Find where the given text appears and provide that cell's center as [X, Y] coordinate. 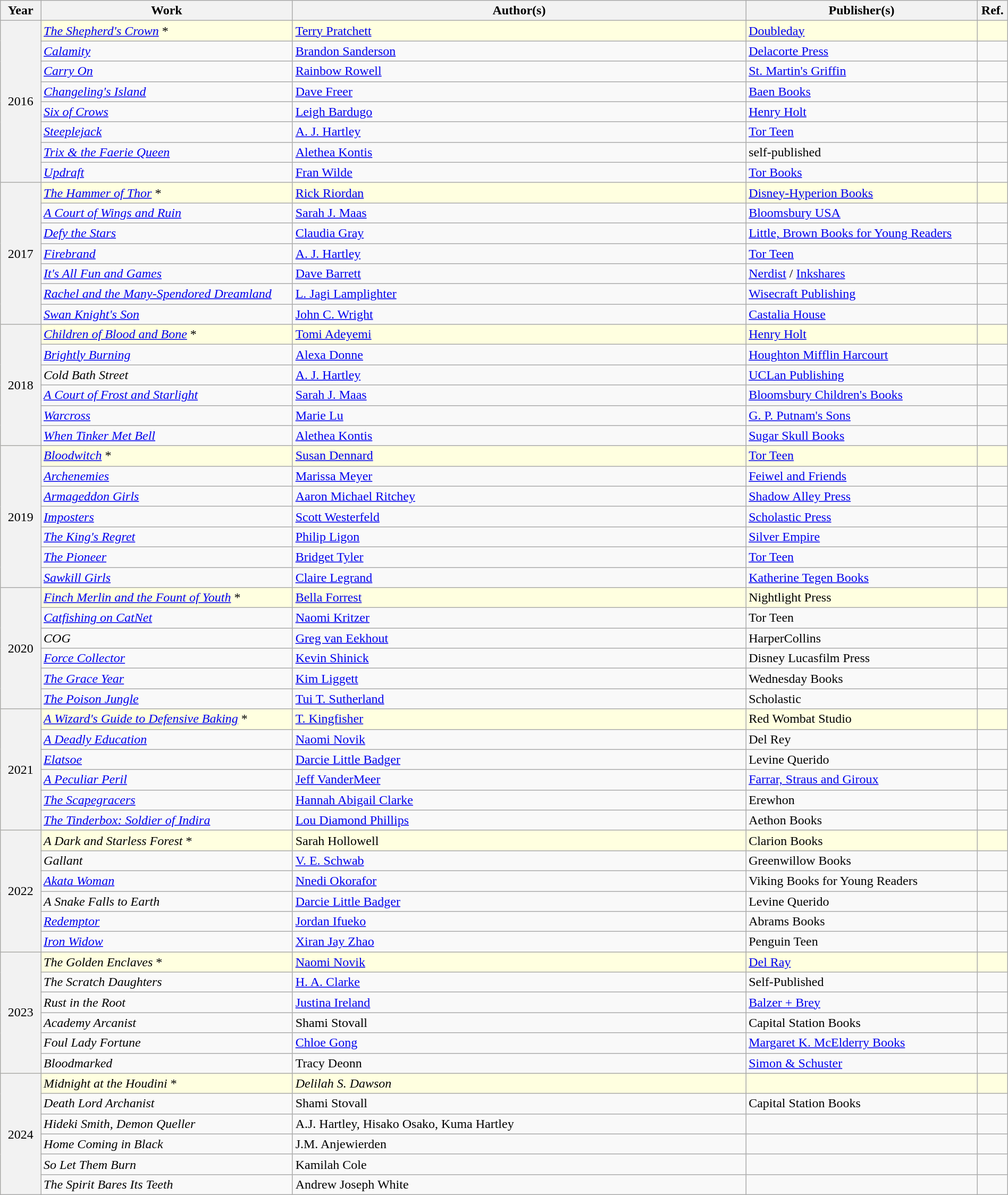
Margaret K. McElderry Books [862, 1043]
Death Lord Archanist [167, 1104]
Castalia House [862, 314]
Silver Empire [862, 537]
Redemptor [167, 922]
Home Coming in Black [167, 1144]
Kim Liggett [519, 679]
Susan Dennard [519, 456]
Shadow Alley Press [862, 496]
Bloomsbury Children's Books [862, 395]
Philip Ligon [519, 537]
Midnight at the Houdini * [167, 1083]
Lou Diamond Phillips [519, 820]
Scott Westerfeld [519, 516]
L. Jagi Lamplighter [519, 294]
Dave Barrett [519, 274]
Archenemies [167, 476]
Brandon Sanderson [519, 51]
Firebrand [167, 254]
Rachel and the Many-Spendored Dreamland [167, 294]
So Let Them Burn [167, 1164]
V. E. Schwab [519, 860]
The Golden Enclaves * [167, 962]
Wednesday Books [862, 679]
The King's Regret [167, 537]
2017 [21, 253]
Iron Widow [167, 942]
2016 [21, 102]
G. P. Putnam's Sons [862, 415]
Armageddon Girls [167, 496]
2024 [21, 1134]
Self-Published [862, 982]
Greg van Eekhout [519, 638]
Bella Forrest [519, 598]
Force Collector [167, 658]
Tui T. Sutherland [519, 699]
self-published [862, 152]
A Snake Falls to Earth [167, 901]
Baen Books [862, 91]
Sugar Skull Books [862, 436]
Rust in the Root [167, 1002]
Delacorte Press [862, 51]
2022 [21, 891]
Bloomsbury USA [862, 213]
The Hammer of Thor * [167, 193]
Swan Knight's Son [167, 314]
Akata Woman [167, 881]
Elatsoe [167, 759]
H. A. Clarke [519, 982]
Greenwillow Books [862, 860]
Del Rey [862, 739]
Hideki Smith, Demon Queller [167, 1124]
Doubleday [862, 31]
The Poison Jungle [167, 699]
A Court of Wings and Ruin [167, 213]
Clarion Books [862, 840]
J.M. Anjewierden [519, 1144]
Chloe Gong [519, 1043]
It's All Fun and Games [167, 274]
Abrams Books [862, 922]
T. Kingfisher [519, 719]
Alexa Donne [519, 355]
Bridget Tyler [519, 557]
2023 [21, 1013]
Bloodwitch * [167, 456]
Claire Legrand [519, 577]
Work [167, 11]
Carry On [167, 71]
Katherine Tegen Books [862, 577]
Year [21, 11]
Aaron Michael Ritchey [519, 496]
Rick Riordan [519, 193]
Xiran Jay Zhao [519, 942]
Simon & Schuster [862, 1063]
Cold Bath Street [167, 375]
Leigh Bardugo [519, 112]
St. Martin's Griffin [862, 71]
Fran Wilde [519, 172]
Hannah Abigail Clarke [519, 800]
Scholastic Press [862, 516]
2018 [21, 385]
The Scratch Daughters [167, 982]
Warcross [167, 415]
Marie Lu [519, 415]
A Deadly Education [167, 739]
Sarah Hollowell [519, 840]
Changeling's Island [167, 91]
Rainbow Rowell [519, 71]
Balzer + Brey [862, 1002]
Kamilah Cole [519, 1164]
Terry Pratchett [519, 31]
When Tinker Met Bell [167, 436]
Six of Crows [167, 112]
Nerdist / Inkshares [862, 274]
The Tinderbox: Soldier of Indira [167, 820]
Brightly Burning [167, 355]
Bloodmarked [167, 1063]
Disney Lucasfilm Press [862, 658]
Marissa Meyer [519, 476]
Penguin Teen [862, 942]
Tor Books [862, 172]
Trix & the Faerie Queen [167, 152]
Jeff VanderMeer [519, 780]
Sawkill Girls [167, 577]
Justina Ireland [519, 1002]
Feiwel and Friends [862, 476]
Academy Arcanist [167, 1023]
Ref. [992, 11]
2019 [21, 516]
2020 [21, 648]
Gallant [167, 860]
Nnedi Okorafor [519, 881]
Houghton Mifflin Harcourt [862, 355]
The Shepherd's Crown * [167, 31]
UCLan Publishing [862, 375]
Catfishing on CatNet [167, 618]
Farrar, Straus and Giroux [862, 780]
Publisher(s) [862, 11]
Delilah S. Dawson [519, 1083]
A Wizard's Guide to Defensive Baking * [167, 719]
2021 [21, 770]
A.J. Hartley, Hisako Osako, Kuma Hartley [519, 1124]
Claudia Gray [519, 233]
HarperCollins [862, 638]
Tomi Adeyemi [519, 335]
John C. Wright [519, 314]
Kevin Shinick [519, 658]
Disney-Hyperion Books [862, 193]
A Court of Frost and Starlight [167, 395]
Naomi Kritzer [519, 618]
Scholastic [862, 699]
The Scapegracers [167, 800]
The Grace Year [167, 679]
Aethon Books [862, 820]
COG [167, 638]
Red Wombat Studio [862, 719]
Andrew Joseph White [519, 1184]
Children of Blood and Bone * [167, 335]
Nightlight Press [862, 598]
Imposters [167, 516]
A Peculiar Peril [167, 780]
Calamity [167, 51]
The Pioneer [167, 557]
Jordan Ifueko [519, 922]
Del Ray [862, 962]
Tracy Deonn [519, 1063]
The Spirit Bares Its Teeth [167, 1184]
Defy the Stars [167, 233]
Viking Books for Young Readers [862, 881]
Little, Brown Books for Young Readers [862, 233]
A Dark and Starless Forest * [167, 840]
Author(s) [519, 11]
Dave Freer [519, 91]
Finch Merlin and the Fount of Youth * [167, 598]
Erewhon [862, 800]
Wisecraft Publishing [862, 294]
Updraft [167, 172]
Foul Lady Fortune [167, 1043]
Steeplejack [167, 132]
